Find where the given text appears and provide that cell's center as (X, Y) coordinate. 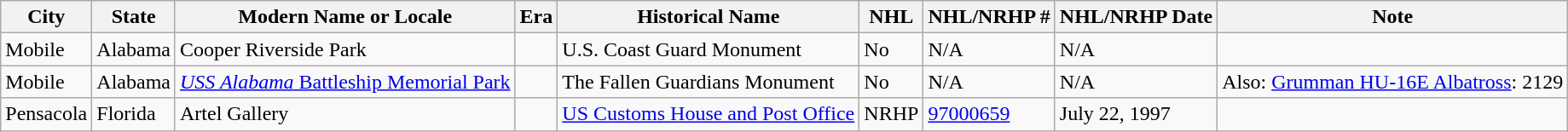
Modern Name or Locale (344, 17)
Historical Name (709, 17)
NHL/NRHP # (989, 17)
NHL (892, 17)
US Customs House and Post Office (709, 114)
Artel Gallery (344, 114)
97000659 (989, 114)
July 22, 1997 (1136, 114)
State (134, 17)
City (46, 17)
Era (536, 17)
Also: Grumman HU-16E Albatross: 2129 (1393, 82)
Note (1393, 17)
Florida (134, 114)
Cooper Riverside Park (344, 49)
USS Alabama Battleship Memorial Park (344, 82)
NRHP (892, 114)
The Fallen Guardians Monument (709, 82)
NHL/NRHP Date (1136, 17)
U.S. Coast Guard Monument (709, 49)
Pensacola (46, 114)
